Detect which cell encompasses the target text, then output its [X, Y] center coordinate. 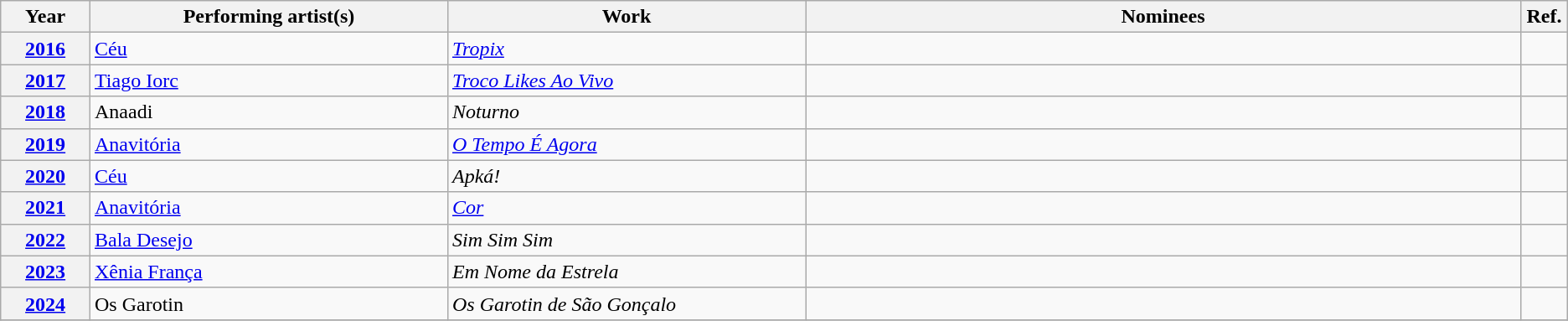
Apká! [627, 176]
Nominees [1163, 17]
2022 [45, 240]
Ref. [1545, 17]
Noturno [627, 112]
Os Garotin [268, 303]
Bala Desejo [268, 240]
2021 [45, 208]
2019 [45, 144]
2024 [45, 303]
Year [45, 17]
Anaadi [268, 112]
O Tempo É Agora [627, 144]
Troco Likes Ao Vivo [627, 80]
Cor [627, 208]
Xênia França [268, 272]
2023 [45, 272]
Os Garotin de São Gonçalo [627, 303]
Tiago Iorc [268, 80]
Tropix [627, 49]
2020 [45, 176]
2016 [45, 49]
Sim Sim Sim [627, 240]
2017 [45, 80]
Performing artist(s) [268, 17]
Work [627, 17]
Em Nome da Estrela [627, 272]
2018 [45, 112]
